Scan for the cell matching the given text and deliver its (x, y) coordinate at center. 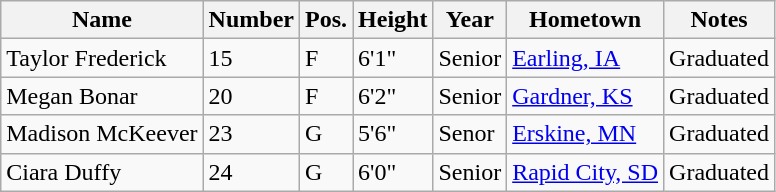
Hometown (586, 20)
Rapid City, SD (586, 172)
Notes (720, 20)
Number (251, 20)
Earling, IA (586, 58)
Ciara Duffy (102, 172)
Gardner, KS (586, 96)
Megan Bonar (102, 96)
24 (251, 172)
23 (251, 134)
6'1" (393, 58)
Taylor Frederick (102, 58)
Year (470, 20)
5'6" (393, 134)
15 (251, 58)
6'0" (393, 172)
Erskine, MN (586, 134)
Madison McKeever (102, 134)
Height (393, 20)
Senor (470, 134)
Pos. (326, 20)
20 (251, 96)
Name (102, 20)
6'2" (393, 96)
